Capture the cell that displays the provided text and extract its [x, y] central coordinate. 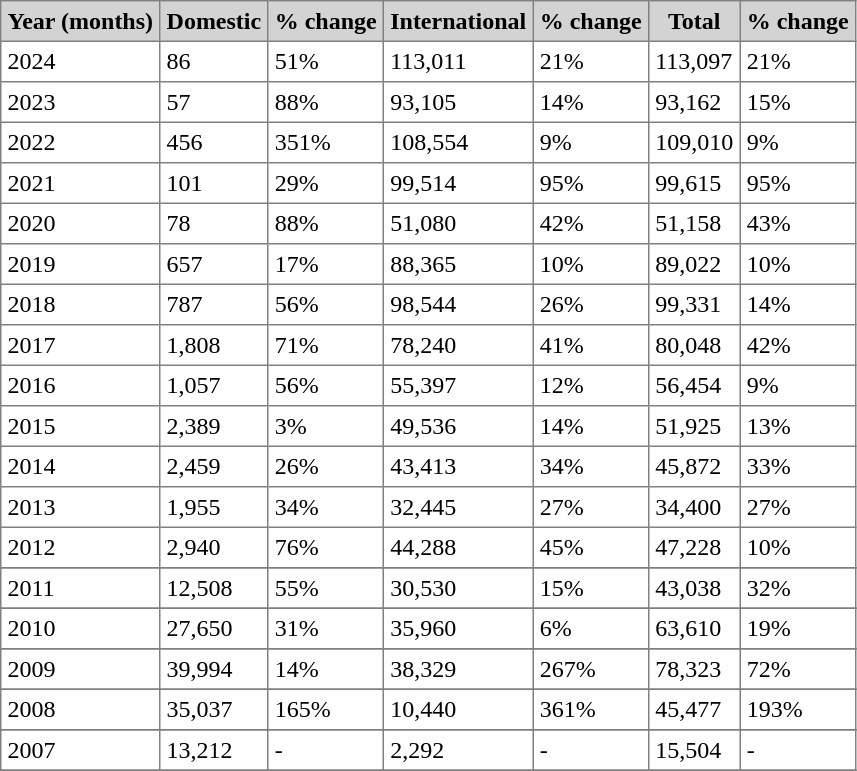
19% [798, 628]
193% [798, 709]
86 [214, 61]
2020 [80, 223]
15,504 [694, 750]
2023 [80, 102]
47,228 [694, 547]
351% [326, 142]
35,037 [214, 709]
45% [591, 547]
27,650 [214, 628]
2024 [80, 61]
2022 [80, 142]
1,057 [214, 385]
30,530 [458, 588]
55% [326, 588]
12,508 [214, 588]
71% [326, 345]
76% [326, 547]
2017 [80, 345]
International [458, 21]
2,940 [214, 547]
78,323 [694, 669]
43% [798, 223]
2018 [80, 304]
32,445 [458, 507]
72% [798, 669]
55,397 [458, 385]
98,544 [458, 304]
3% [326, 426]
99,615 [694, 183]
2012 [80, 547]
109,010 [694, 142]
13,212 [214, 750]
49,536 [458, 426]
Year (months) [80, 21]
6% [591, 628]
32% [798, 588]
2009 [80, 669]
43,038 [694, 588]
Domestic [214, 21]
456 [214, 142]
51% [326, 61]
88,365 [458, 264]
2008 [80, 709]
80,048 [694, 345]
2,292 [458, 750]
657 [214, 264]
101 [214, 183]
267% [591, 669]
45,477 [694, 709]
35,960 [458, 628]
34,400 [694, 507]
33% [798, 466]
2014 [80, 466]
17% [326, 264]
1,808 [214, 345]
39,994 [214, 669]
1,955 [214, 507]
99,514 [458, 183]
2,459 [214, 466]
2019 [80, 264]
2011 [80, 588]
93,105 [458, 102]
361% [591, 709]
2021 [80, 183]
41% [591, 345]
56,454 [694, 385]
2010 [80, 628]
43,413 [458, 466]
93,162 [694, 102]
2016 [80, 385]
165% [326, 709]
113,011 [458, 61]
13% [798, 426]
29% [326, 183]
78 [214, 223]
787 [214, 304]
12% [591, 385]
2015 [80, 426]
89,022 [694, 264]
31% [326, 628]
51,925 [694, 426]
44,288 [458, 547]
113,097 [694, 61]
38,329 [458, 669]
2007 [80, 750]
45,872 [694, 466]
2013 [80, 507]
51,080 [458, 223]
2,389 [214, 426]
99,331 [694, 304]
63,610 [694, 628]
78,240 [458, 345]
108,554 [458, 142]
Total [694, 21]
51,158 [694, 223]
57 [214, 102]
10,440 [458, 709]
